Extract the (x, y) coordinate from the center of the cell holding the provided text.  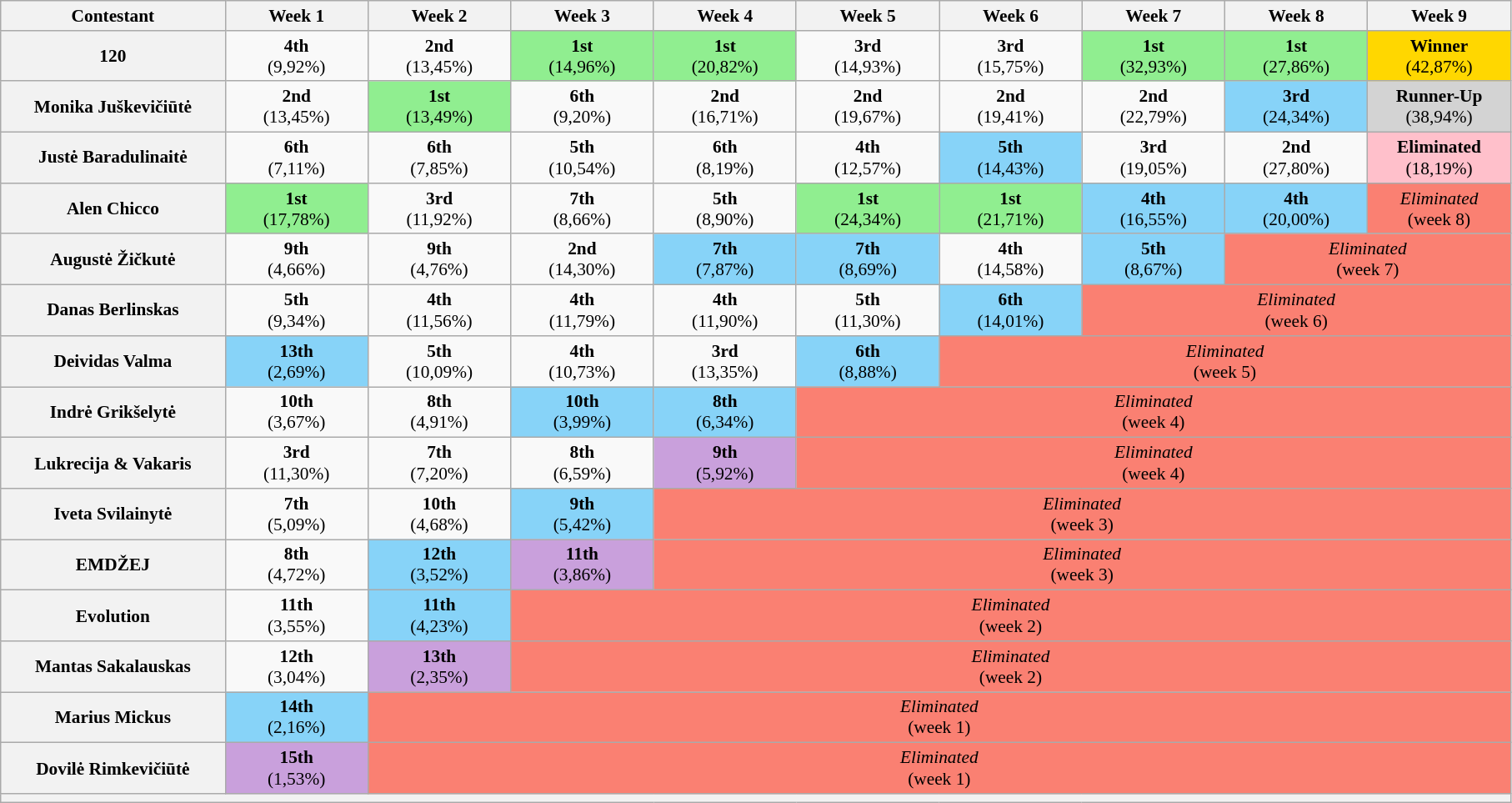
8th (4,72%) (297, 565)
4th (12,57%) (867, 158)
9th (5,92%) (725, 464)
3rd (24,34%) (1295, 107)
4th (9,92%) (297, 57)
2nd (19,67%) (867, 107)
4th (16,55%) (1154, 208)
6th (8,88%) (867, 362)
Lukrecija & Vakaris (113, 464)
Runner-Up (38,94%) (1439, 107)
1st (20,82%) (725, 57)
Week 3 (582, 16)
6th (7,11%) (297, 158)
1st (14,96%) (582, 57)
Danas Berlinskas (113, 310)
Augustė Žičkutė (113, 260)
9th (4,76%) (438, 260)
10th (4,68%) (438, 514)
Week 4 (725, 16)
2nd (16,71%) (725, 107)
Week 9 (1439, 16)
3rd (19,05%) (1154, 158)
Iveta Svilainytė (113, 514)
5th (8,67%) (1154, 260)
Eliminated (18,19%) (1439, 158)
1st (13,49%) (438, 107)
5th (10,09%) (438, 362)
Justė Baradulinaitė (113, 158)
12th (3,52%) (438, 565)
4th (11,79%) (582, 310)
4th (10,73%) (582, 362)
120 (113, 57)
15th (1,53%) (297, 769)
8th (4,91%) (438, 412)
4th (14,58%) (1010, 260)
Eliminated(week 6) (1296, 310)
3rd (13,35%) (725, 362)
6th (8,19%) (725, 158)
10th (3,67%) (297, 412)
5th (9,34%) (297, 310)
11th (3,86%) (582, 565)
1st (32,93%) (1154, 57)
Mantas Sakalauskas (113, 667)
2nd (19,41%) (1010, 107)
4th (11,90%) (725, 310)
Eliminated(week 7) (1367, 260)
1st (27,86%) (1295, 57)
Marius Mickus (113, 717)
Monika Juškevičiūtė (113, 107)
9th (4,66%) (297, 260)
13th (2,69%) (297, 362)
5th (10,54%) (582, 158)
5th (14,43%) (1010, 158)
6th (14,01%) (1010, 310)
7th (8,69%) (867, 260)
Evolution (113, 615)
2nd (22,79%) (1154, 107)
9th (5,42%) (582, 514)
11th (3,55%) (297, 615)
Deividas Valma (113, 362)
Week 7 (1154, 16)
4th (11,56%) (438, 310)
5th (8,90%) (725, 208)
Eliminated(week 8) (1439, 208)
5th (11,30%) (867, 310)
2nd (14,30%) (582, 260)
EMDŽEJ (113, 565)
1st (17,78%) (297, 208)
3rd (11,92%) (438, 208)
7th (7,87%) (725, 260)
Contestant (113, 16)
8th (6,59%) (582, 464)
1st (21,71%) (1010, 208)
Week 1 (297, 16)
Week 2 (438, 16)
14th (2,16%) (297, 717)
6th (9,20%) (582, 107)
3rd (11,30%) (297, 464)
3rd (15,75%) (1010, 57)
Indrė Grikšelytė (113, 412)
Dovilė Rimkevičiūtė (113, 769)
Week 8 (1295, 16)
Winner (42,87%) (1439, 57)
12th (3,04%) (297, 667)
8th (6,34%) (725, 412)
7th (7,20%) (438, 464)
10th (3,99%) (582, 412)
Eliminated(week 5) (1225, 362)
11th (4,23%) (438, 615)
Week 5 (867, 16)
4th (20,00%) (1295, 208)
1st (24,34%) (867, 208)
3rd (14,93%) (867, 57)
2nd (27,80%) (1295, 158)
Week 6 (1010, 16)
Alen Chicco (113, 208)
7th (5,09%) (297, 514)
7th (8,66%) (582, 208)
13th (2,35%) (438, 667)
6th (7,85%) (438, 158)
